Search for the cell housing the specified text and yield its (X, Y) center coordinate. 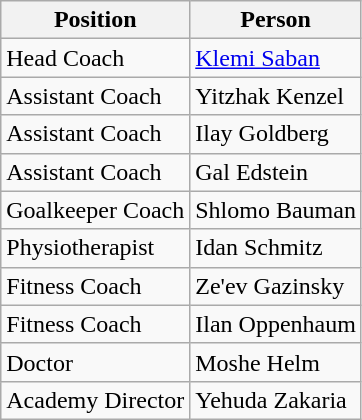
Position (96, 20)
Ilan Oppenhaum (276, 324)
Physiotherapist (96, 248)
Moshe Helm (276, 362)
Goalkeeper Coach (96, 210)
Yitzhak Kenzel (276, 96)
Shlomo Bauman (276, 210)
Person (276, 20)
Doctor (96, 362)
Head Coach (96, 58)
Klemi Saban (276, 58)
Ilay Goldberg (276, 134)
Yehuda Zakaria (276, 400)
Idan Schmitz (276, 248)
Gal Edstein (276, 172)
Academy Director (96, 400)
Ze'ev Gazinsky (276, 286)
